Provide the [x, y] coordinate of the cell's center where the given text is located.  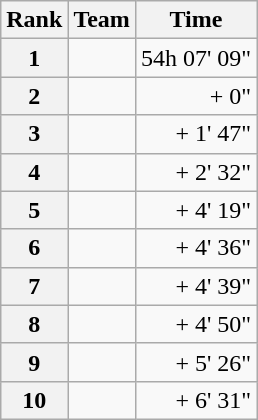
5 [34, 210]
+ 4' 36" [196, 248]
+ 6' 31" [196, 400]
+ 4' 50" [196, 324]
6 [34, 248]
8 [34, 324]
Time [196, 20]
1 [34, 58]
Team [102, 20]
10 [34, 400]
9 [34, 362]
54h 07' 09" [196, 58]
Rank [34, 20]
+ 4' 39" [196, 286]
3 [34, 134]
+ 2' 32" [196, 172]
+ 4' 19" [196, 210]
7 [34, 286]
+ 0" [196, 96]
4 [34, 172]
+ 5' 26" [196, 362]
2 [34, 96]
+ 1' 47" [196, 134]
